Find where the given text appears and provide that cell's center as (x, y) coordinate. 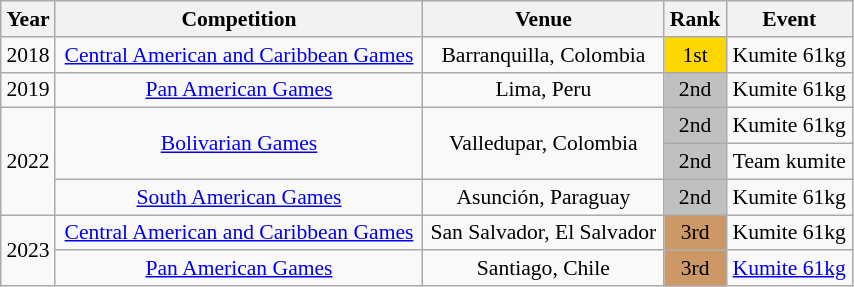
2023 (28, 250)
Lima, Peru (544, 90)
2022 (28, 162)
2018 (28, 55)
Competition (238, 19)
San Salvador, El Salvador (544, 233)
South American Games (238, 197)
Event (789, 19)
Santiago, Chile (544, 269)
Venue (544, 19)
1st (695, 55)
Barranquilla, Colombia (544, 55)
Year (28, 19)
2019 (28, 90)
Rank (695, 19)
Asunción, Paraguay (544, 197)
Team kumite (789, 162)
Valledupar, Colombia (544, 144)
Bolivarian Games (238, 144)
